Search for the cell housing the specified text and yield its (x, y) center coordinate. 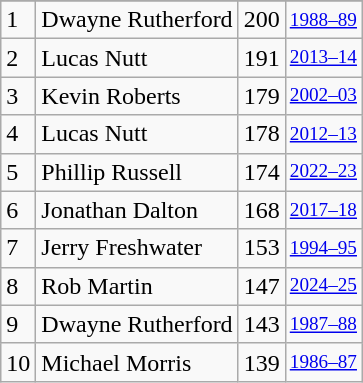
5 (18, 172)
2002–03 (323, 96)
1986–87 (323, 362)
174 (262, 172)
147 (262, 286)
178 (262, 134)
200 (262, 20)
179 (262, 96)
4 (18, 134)
7 (18, 248)
2 (18, 58)
139 (262, 362)
1 (18, 20)
8 (18, 286)
2017–18 (323, 210)
2012–13 (323, 134)
1988–89 (323, 20)
168 (262, 210)
143 (262, 324)
Jerry Freshwater (137, 248)
Rob Martin (137, 286)
2013–14 (323, 58)
191 (262, 58)
2024–25 (323, 286)
Phillip Russell (137, 172)
3 (18, 96)
6 (18, 210)
153 (262, 248)
9 (18, 324)
Jonathan Dalton (137, 210)
10 (18, 362)
1994–95 (323, 248)
Michael Morris (137, 362)
1987–88 (323, 324)
Kevin Roberts (137, 96)
2022–23 (323, 172)
